Identify which cell holds the provided text, then report its (x, y) central coordinate. 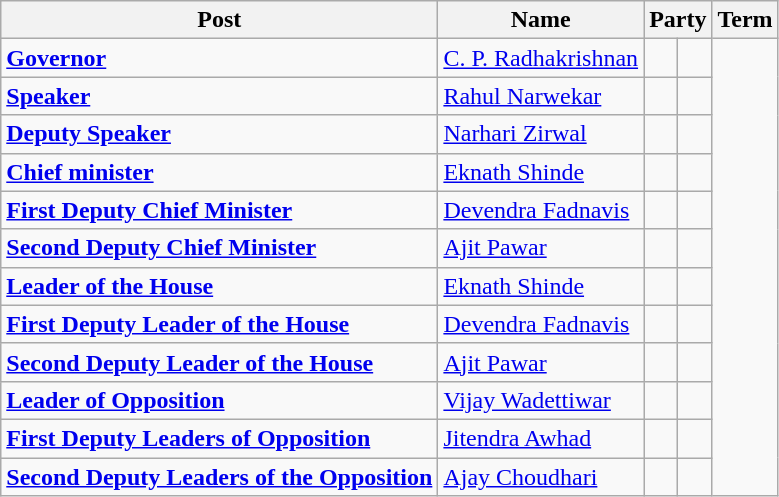
Chief minister (220, 172)
Ajay Choudhari (541, 477)
First Deputy Chief Minister (220, 210)
Second Deputy Leaders of the Opposition (220, 477)
Speaker (220, 96)
C. P. Radhakrishnan (541, 58)
Post (220, 20)
Rahul Narwekar (541, 96)
Party (678, 20)
Governor (220, 58)
Leader of the House (220, 286)
Term (745, 20)
Jitendra Awhad (541, 438)
Name (541, 20)
Vijay Wadettiwar (541, 400)
Deputy Speaker (220, 134)
Narhari Zirwal (541, 134)
Second Deputy Leader of the House (220, 362)
Leader of Opposition (220, 400)
Second Deputy Chief Minister (220, 248)
First Deputy Leader of the House (220, 324)
First Deputy Leaders of Opposition (220, 438)
